Locate the cell with the specified text and output its (x, y) center coordinate. 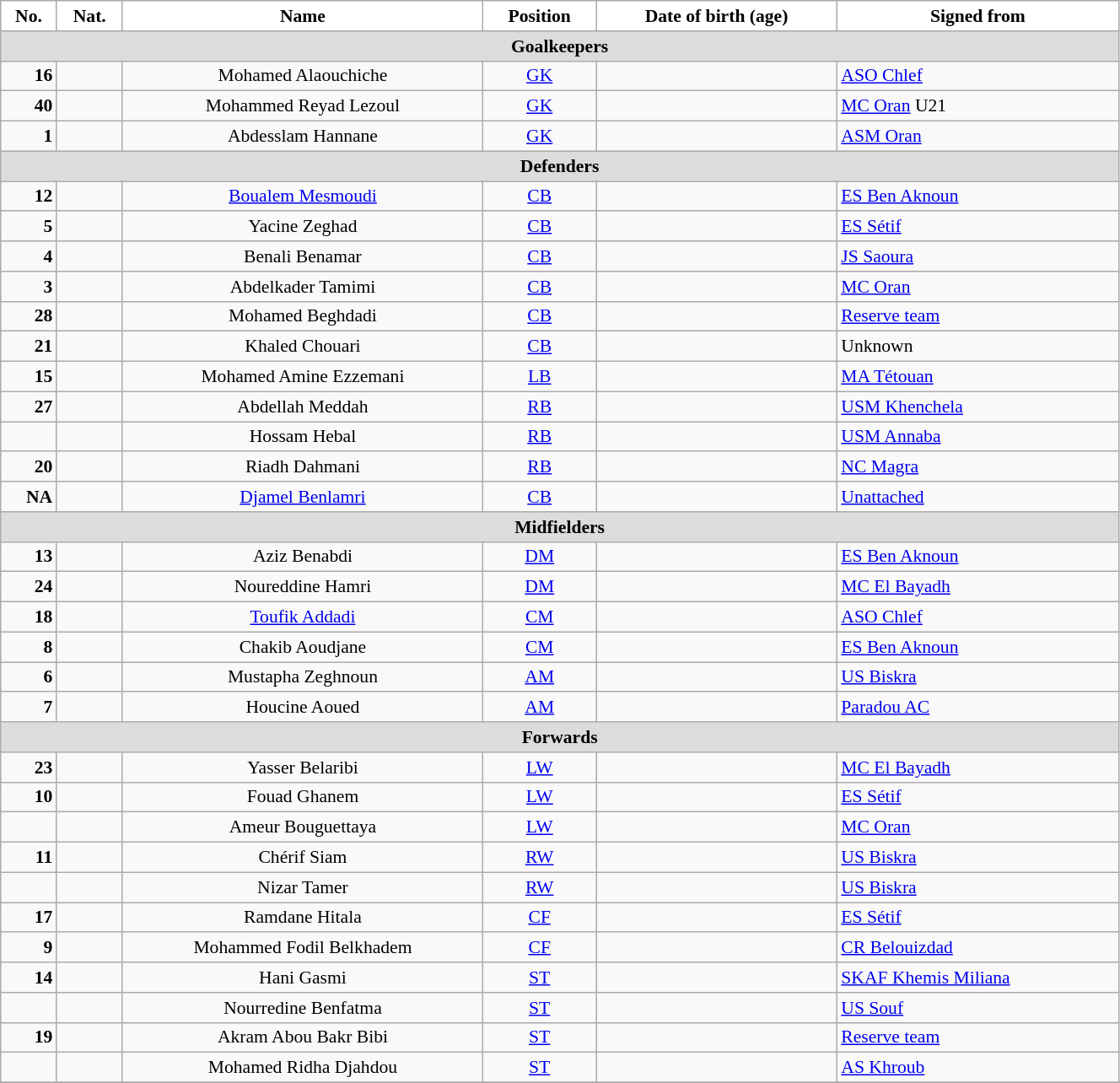
19 (29, 1037)
NA (29, 497)
USM Khenchela (977, 407)
24 (29, 587)
Date of birth (age) (717, 16)
Noureddine Hamri (302, 587)
Boualem Mesmoudi (302, 197)
14 (29, 978)
13 (29, 557)
6 (29, 677)
20 (29, 467)
Mohamed Beghdadi (302, 316)
Chakib Aoudjane (302, 647)
17 (29, 918)
23 (29, 768)
Toufik Addadi (302, 617)
Nourredine Benfatma (302, 1008)
USM Annaba (977, 437)
Houcine Aoued (302, 708)
16 (29, 76)
1 (29, 137)
Benali Benamar (302, 256)
Signed from (977, 16)
NC Magra (977, 467)
Chérif Siam (302, 858)
Aziz Benabdi (302, 557)
Unattached (977, 497)
9 (29, 948)
Abdesslam Hannane (302, 137)
No. (29, 16)
12 (29, 197)
JS Saoura (977, 256)
AS Khroub (977, 1068)
Mohammed Fodil Belkhadem (302, 948)
CR Belouizdad (977, 948)
Riadh Dahmani (302, 467)
Djamel Benlamri (302, 497)
28 (29, 316)
3 (29, 287)
MA Tétouan (977, 377)
US Souf (977, 1008)
Mohamed Ridha Djahdou (302, 1068)
Yasser Belaribi (302, 768)
Mohammed Reyad Lezoul (302, 106)
21 (29, 347)
Defenders (560, 166)
Unknown (977, 347)
Mohamed Alaouchiche (302, 76)
Mustapha Zeghnoun (302, 677)
Paradou AC (977, 708)
Akram Abou Bakr Bibi (302, 1037)
18 (29, 617)
SKAF Khemis Miliana (977, 978)
MC Oran U21 (977, 106)
Nizar Tamer (302, 887)
Abdelkader Tamimi (302, 287)
Forwards (560, 737)
Hani Gasmi (302, 978)
Midfielders (560, 527)
Fouad Ghanem (302, 797)
27 (29, 407)
Mohamed Amine Ezzemani (302, 377)
ASM Oran (977, 137)
10 (29, 797)
15 (29, 377)
5 (29, 227)
4 (29, 256)
Hossam Hebal (302, 437)
Ramdane Hitala (302, 918)
Abdellah Meddah (302, 407)
Ameur Bouguettaya (302, 827)
Position (540, 16)
LB (540, 377)
8 (29, 647)
11 (29, 858)
Nat. (89, 16)
Name (302, 16)
Yacine Zeghad (302, 227)
Goalkeepers (560, 46)
40 (29, 106)
7 (29, 708)
Khaled Chouari (302, 347)
